Provide the (x, y) coordinate of the cell's center where the given text is located.  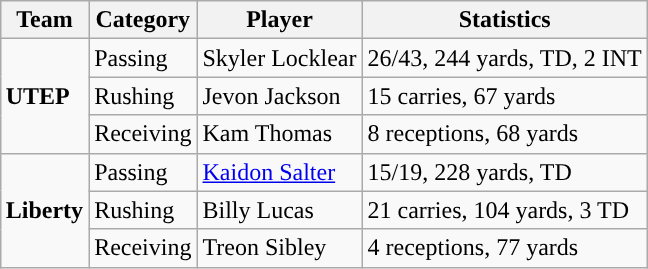
Category (143, 20)
15 carries, 67 yards (504, 96)
Billy Lucas (280, 210)
UTEP (44, 96)
26/43, 244 yards, TD, 2 INT (504, 58)
Jevon Jackson (280, 96)
21 carries, 104 yards, 3 TD (504, 210)
Kaidon Salter (280, 172)
Statistics (504, 20)
4 receptions, 77 yards (504, 248)
Team (44, 20)
15/19, 228 yards, TD (504, 172)
Treon Sibley (280, 248)
8 receptions, 68 yards (504, 134)
Player (280, 20)
Skyler Locklear (280, 58)
Liberty (44, 210)
Kam Thomas (280, 134)
